Search for the cell housing the specified text and yield its [x, y] center coordinate. 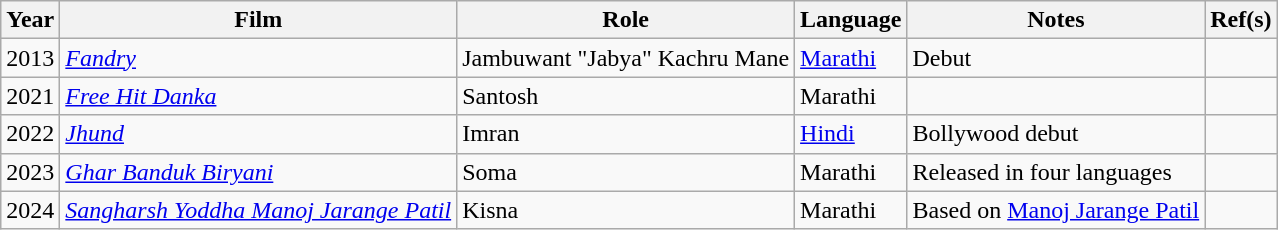
Role [626, 20]
Santosh [626, 96]
Language [851, 20]
2022 [30, 134]
Kisna [626, 210]
Fandry [258, 58]
Based on Manoj Jarange Patil [1056, 210]
Year [30, 20]
2021 [30, 96]
Notes [1056, 20]
Released in four languages [1056, 172]
2023 [30, 172]
Free Hit Danka [258, 96]
Imran [626, 134]
Film [258, 20]
Ref(s) [1241, 20]
Bollywood debut [1056, 134]
Debut [1056, 58]
2024 [30, 210]
Jhund [258, 134]
Hindi [851, 134]
2013 [30, 58]
Soma [626, 172]
Jambuwant "Jabya" Kachru Mane [626, 58]
Ghar Banduk Biryani [258, 172]
Sangharsh Yoddha Manoj Jarange Patil [258, 210]
